Scan for the cell matching the given text and deliver its [x, y] coordinate at center. 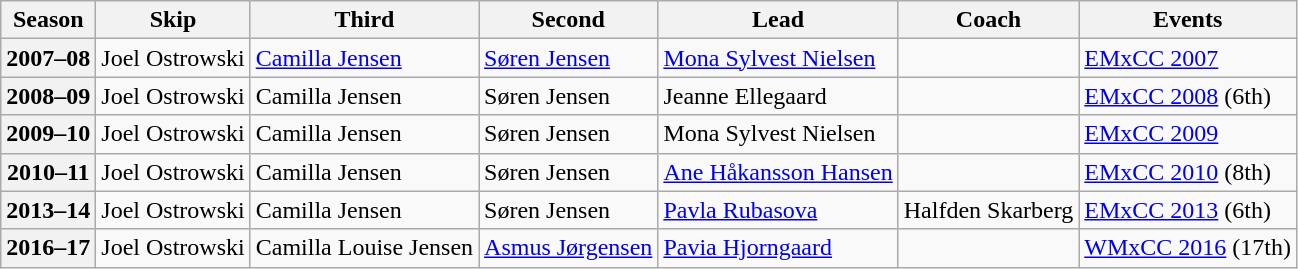
2008–09 [48, 96]
Second [568, 20]
2007–08 [48, 58]
2016–17 [48, 248]
Coach [988, 20]
Lead [778, 20]
EMxCC 2013 (6th) [1188, 210]
WMxCC 2016 (17th) [1188, 248]
Pavia Hjorngaard [778, 248]
Halfden Skarberg [988, 210]
2013–14 [48, 210]
Camilla Louise Jensen [364, 248]
EMxCC 2007 [1188, 58]
Jeanne Ellegaard [778, 96]
2009–10 [48, 134]
Skip [173, 20]
EMxCC 2010 (8th) [1188, 172]
EMxCC 2008 (6th) [1188, 96]
Ane Håkansson Hansen [778, 172]
Events [1188, 20]
Third [364, 20]
EMxCC 2009 [1188, 134]
2010–11 [48, 172]
Asmus Jørgensen [568, 248]
Pavla Rubasova [778, 210]
Season [48, 20]
